Find where the given text appears and provide that cell's center as (X, Y) coordinate. 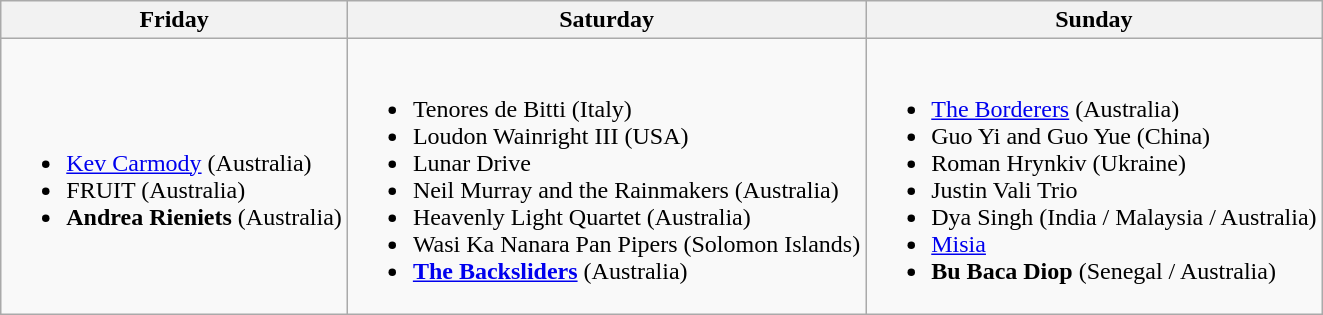
Saturday (606, 20)
Sunday (1094, 20)
Friday (174, 20)
Kev Carmody (Australia)FRUIT (Australia)Andrea Rieniets (Australia) (174, 176)
